Identify which cell holds the provided text, then report its (X, Y) central coordinate. 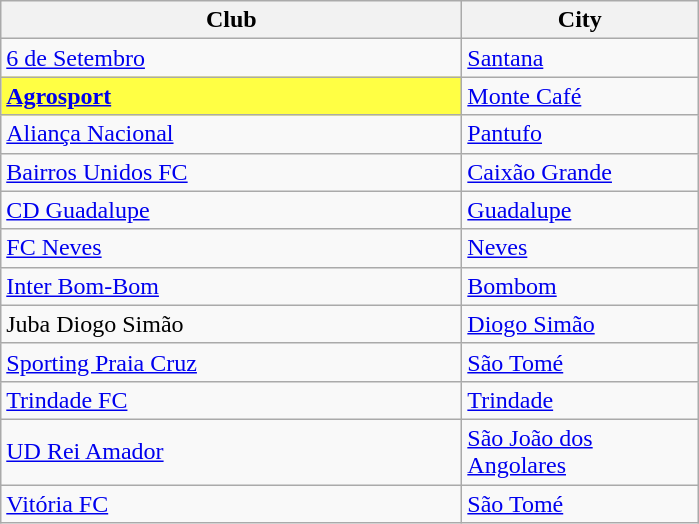
Bombom (580, 286)
Sporting Praia Cruz (232, 362)
Guadalupe (580, 210)
City (580, 20)
São João dos Angolares (580, 452)
Santana (580, 58)
FC Neves (232, 248)
Agrosport (232, 96)
Club (232, 20)
Juba Diogo Simão (232, 324)
Pantufo (580, 134)
Trindade FC (232, 400)
Bairros Unidos FC (232, 172)
Monte Café (580, 96)
Caixão Grande (580, 172)
Aliança Nacional (232, 134)
Inter Bom-Bom (232, 286)
6 de Setembro (232, 58)
Trindade (580, 400)
Diogo Simão (580, 324)
CD Guadalupe (232, 210)
Vitória FC (232, 503)
Neves (580, 248)
UD Rei Amador (232, 452)
